Capture the cell that displays the provided text and extract its (X, Y) central coordinate. 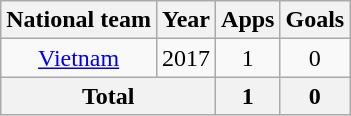
Vietnam (79, 58)
National team (79, 20)
Goals (315, 20)
Apps (248, 20)
Total (108, 96)
Year (186, 20)
2017 (186, 58)
